Capture the cell that displays the provided text and extract its (x, y) central coordinate. 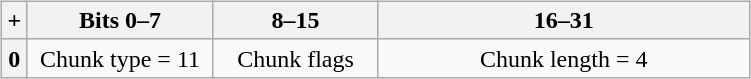
+ (14, 20)
Bits 0–7 (120, 20)
Chunk length = 4 (564, 58)
0 (14, 58)
Chunk type = 11 (120, 58)
Chunk flags (295, 58)
8–15 (295, 20)
16–31 (564, 20)
